Find where the given text appears and provide that cell's center as [x, y] coordinate. 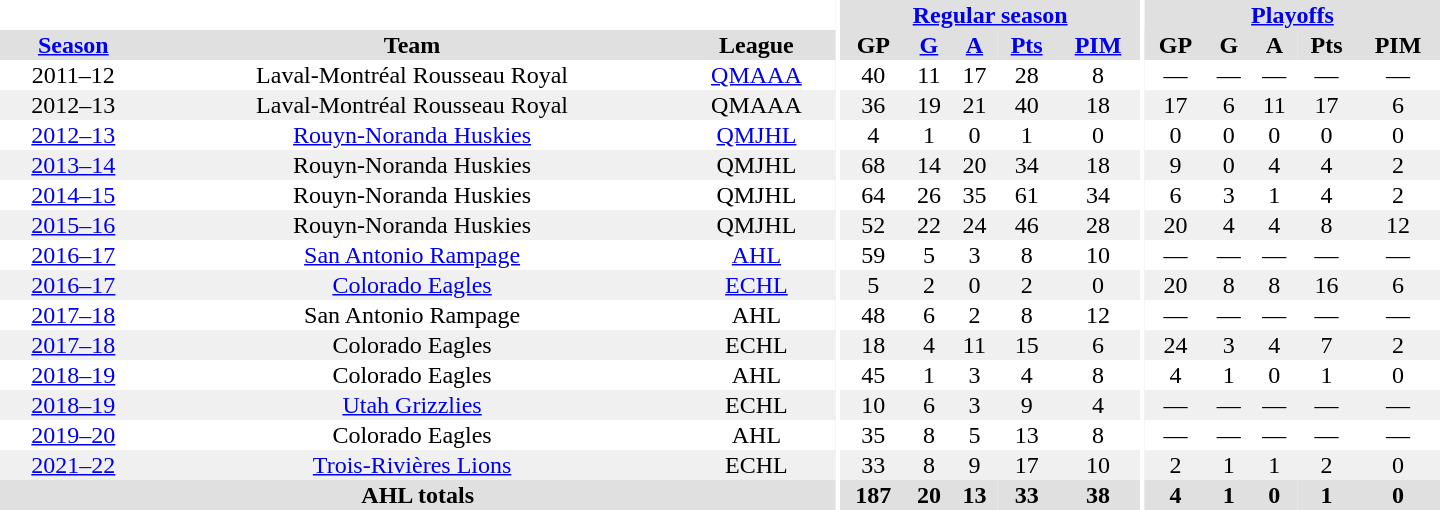
Trois-Rivières Lions [412, 465]
Playoffs [1292, 15]
2015–16 [74, 225]
14 [928, 165]
2013–14 [74, 165]
38 [1098, 495]
16 [1326, 285]
2011–12 [74, 75]
2014–15 [74, 195]
Utah Grizzlies [412, 405]
AHL totals [418, 495]
59 [873, 255]
Season [74, 45]
League [757, 45]
36 [873, 105]
68 [873, 165]
52 [873, 225]
22 [928, 225]
21 [974, 105]
19 [928, 105]
2019–20 [74, 435]
46 [1026, 225]
Team [412, 45]
15 [1026, 345]
7 [1326, 345]
187 [873, 495]
64 [873, 195]
61 [1026, 195]
48 [873, 315]
Regular season [990, 15]
45 [873, 375]
26 [928, 195]
2021–22 [74, 465]
